Identify which cell holds the provided text, then report its (x, y) central coordinate. 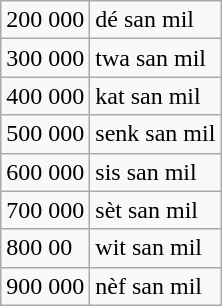
400 000 (46, 96)
dé san mil (156, 20)
senk san mil (156, 134)
700 000 (46, 210)
900 000 (46, 286)
300 000 (46, 58)
500 000 (46, 134)
800 00 (46, 248)
sèt san mil (156, 210)
sis san mil (156, 172)
600 000 (46, 172)
wit san mil (156, 248)
twa san mil (156, 58)
nèf san mil (156, 286)
kat san mil (156, 96)
200 000 (46, 20)
